For the text-containing cell, return its midpoint in (x, y) coordinate format. 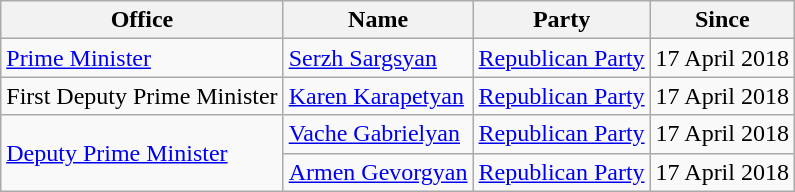
Party (562, 20)
Vache Gabrielyan (378, 134)
First Deputy Prime Minister (142, 96)
Deputy Prime Minister (142, 153)
Prime Minister (142, 58)
Serzh Sargsyan (378, 58)
Office (142, 20)
Name (378, 20)
Karen Karapetyan (378, 96)
Since (722, 20)
Armen Gevorgyan (378, 172)
